Output the [x, y] coordinate of the center of the cell containing the given text.  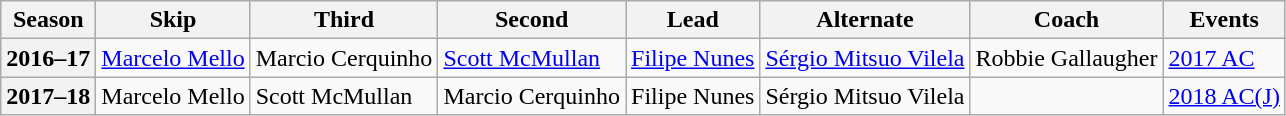
2017 AC [1224, 58]
Alternate [865, 20]
Lead [693, 20]
2018 AC(J) [1224, 96]
Second [532, 20]
Third [344, 20]
Robbie Gallaugher [1066, 58]
Skip [173, 20]
Events [1224, 20]
2017–18 [48, 96]
2016–17 [48, 58]
Season [48, 20]
Coach [1066, 20]
